Scan for the cell matching the given text and deliver its (X, Y) coordinate at center. 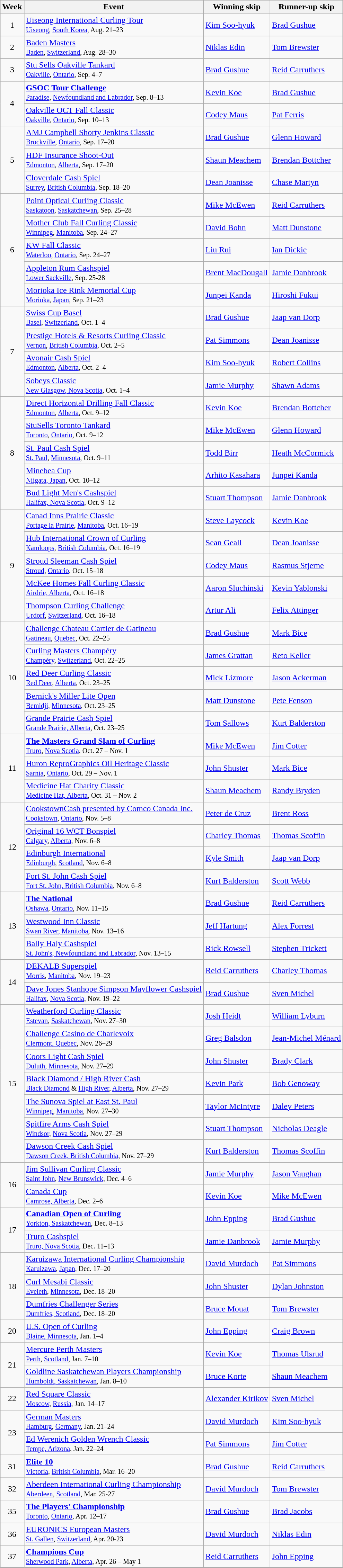
Craig Brown (306, 1331)
Liu Rui (237, 250)
German Masters Hamburg, Germany, Jan. 21–24 (114, 1422)
Shawn Adams (306, 385)
Bob Genoway (306, 1084)
Avonair Cash Spiel Edmonton, Alberta, Oct. 2–4 (114, 363)
Prestige Hotels & Resorts Curling Classic Vernon, British Columbia, Oct. 2–5 (114, 340)
HDF Insurance Shoot-Out Edmonton, Alberta, Sep. 17–20 (114, 160)
Minebea Cup Niigata, Japan, Oct. 10–12 (114, 475)
Jason Ackerman (306, 678)
Direct Horizontal Drilling Fall Classic Edmonton, Alberta, Oct. 9–12 (114, 408)
Baden Masters Baden, Switzerland, Aug. 28–30 (114, 47)
Rasmus Stjerne (306, 565)
Appleton Rum Cashspiel Lower Sackville, Sep. 25-28 (114, 272)
22 (12, 1399)
Fort St. John Cash Spiel Fort St. John, British Columbia, Nov. 6–8 (114, 881)
Nicholas Deagle (306, 1129)
David Bohn (237, 227)
Champions Cup Sherwood Park, Alberta, Apr. 26 – May 1 (114, 1557)
GSOC Tour Challenge Paradise, Newfoundland and Labrador, Sep. 8–13 (114, 92)
Event (114, 7)
Morioka Ice Rink Memorial Cup Morioka, Japan, Sep. 21–23 (114, 295)
Winning skip (237, 7)
4 (12, 104)
Karuizawa International Curling Championship Karuizawa, Japan, Dec. 17–20 (114, 1264)
Sean Geall (237, 543)
Bernick's Miller Lite Open Bemidji, Minnesota, Oct. 23–25 (114, 701)
5 (12, 160)
DEKALB Superspiel Morris, Manitoba, Nov. 19–23 (114, 971)
St. Paul Cash Spiel St. Paul, Minnesota, Oct. 9–11 (114, 453)
Taylor McIntyre (237, 1106)
13 (12, 926)
Challenge Casino de Charlevoix Clermont, Quebec, Nov. 26–29 (114, 1039)
Mother Club Fall Curling Classic Winnipeg, Manitoba, Sep. 24–27 (114, 227)
18 (12, 1286)
Medicine Hat Charity Classic Medicine Hat, Alberta, Oct. 31 – Nov. 2 (114, 791)
1 (12, 25)
8 (12, 453)
Greg Balsdon (237, 1039)
Aaron Sluchinski (237, 588)
Mercure Perth Masters Perth, Scotland, Jan. 7–10 (114, 1354)
17 (12, 1230)
Curl Mesabi Classic Eveleth, Minnesota, Dec. 18–20 (114, 1286)
Brady Clark (306, 1061)
Challenge Chateau Cartier de Gatineau Gatineau, Quebec, Oct. 22–25 (114, 633)
Arhito Kasahara (237, 475)
Coors Light Cash Spiel Duluth, Minnesota, Nov. 27–29 (114, 1061)
Week (12, 7)
The National Oshawa, Ontario, Nov. 11–15 (114, 903)
Pete Fenson (306, 701)
37 (12, 1557)
Dumfries Challenger Series Dumfries, Scotland, Dec. 18–20 (114, 1309)
Truro Cashspiel Truro, Nova Scotia, Dec. 11–13 (114, 1241)
21 (12, 1365)
Kevin Yablonski (306, 588)
Chase Martyn (306, 182)
Bruce Korte (237, 1377)
Original 16 WCT Bonspiel Calgary, Alberta, Nov. 6–8 (114, 836)
Bally Haly Cashspiel St. John's, Newfoundland and Labrador, Nov. 13–15 (114, 948)
The Masters Grand Slam of Curling Truro, Nova Scotia, Oct. 27 – Nov. 1 (114, 746)
Mick Lizmore (237, 678)
Reto Keller (306, 656)
35 (12, 1512)
James Grattan (237, 656)
Huron ReproGraphics Oil Heritage Classic Sarnia, Ontario, Oct. 29 – Nov. 1 (114, 768)
Steve Laycock (237, 520)
14 (12, 982)
Artur Ali (237, 610)
Runner-up skip (306, 7)
Aberdeen International Curling ChampionshipAberdeen, Scotland, Mar. 25-27 (114, 1489)
The Players' Championship Toronto, Ontario, Apr. 12–17 (114, 1512)
Edinburgh International Edinburgh, Scotland, Nov. 6–8 (114, 858)
Hub International Crown of Curling Kamloops, British Columbia, Oct. 16–19 (114, 543)
Red Square Classic Moscow, Russia, Jan. 14–17 (114, 1399)
Uiseong International Curling Tour Uiseong, South Korea, Aug. 21–23 (114, 25)
Stu Sells Oakville Tankard Oakville, Ontario, Sep. 4–7 (114, 70)
31 (12, 1467)
KW Fall Classic Waterloo, Ontario, Sep. 24–27 (114, 250)
Stroud Sleeman Cash Spiel Stroud, Ontario, Oct. 15–18 (114, 565)
2 (12, 47)
Goldline Saskatchewan Players Championship Humboldt, Saskatchewan, Jan. 8–10 (114, 1377)
Sobeys Classic New Glasgow, Nova Scotia, Oct. 1–4 (114, 385)
Randy Bryden (306, 791)
36 (12, 1534)
Oakville OCT Fall Classic Oakville, Ontario, Sep. 10–13 (114, 115)
CookstownCash presented by Comco Canada Inc. Cookstown, Ontario, Nov. 5–8 (114, 813)
Red Deer Curling Classic Red Deer, Alberta, Oct. 23–25 (114, 678)
McKee Homes Fall Curling Classic Airdrie, Alberta, Oct. 16–18 (114, 588)
9 (12, 565)
Heath McCormick (306, 453)
Westwood Inn Classic Swan River, Manitoba, Nov. 13–16 (114, 926)
Jason Vaughan (306, 1174)
Canadian Open of Curling Yorkton, Saskatchewan, Dec. 8–13 (114, 1219)
Elite 10 Victoria, British Columbia, Mar. 16–20 (114, 1467)
Curling Masters Champéry Champéry, Switzerland, Oct. 22–25 (114, 656)
Hiroshi Fukui (306, 295)
Point Optical Curling Classic Saskatoon, Saskatchewan, Sep. 25–28 (114, 205)
Robert Collins (306, 363)
Thompson Curling Challenge Urdorf, Switzerland, Oct. 16–18 (114, 610)
Josh Heidt (237, 1016)
Brent MacDougall (237, 272)
Jeff Hartung (237, 926)
The Sunova Spiel at East St. Paul Winnipeg, Manitoba, Nov. 27–30 (114, 1106)
Canad Inns Prairie Classic Portage la Prairie, Manitoba, Oct. 16–19 (114, 520)
Bud Light Men's Cashspiel Halifax, Nova Scotia, Oct. 9–12 (114, 498)
AMJ Campbell Shorty Jenkins Classic Brockville, Ontario, Sep. 17–20 (114, 137)
Kevin Park (237, 1084)
7 (12, 351)
Ian Dickie (306, 250)
12 (12, 847)
3 (12, 70)
20 (12, 1331)
Daley Peters (306, 1106)
11 (12, 768)
Weatherford Curling Classic Estevan, Saskatchewan, Nov. 27–30 (114, 1016)
Kyle Smith (237, 858)
Pat Ferris (306, 115)
Spitfire Arms Cash Spiel Windsor, Nova Scotia, Nov. 27–29 (114, 1129)
Dave Jones Stanhope Simpson Mayflower Cashspiel Halifax, Nova Scotia, Nov. 19–22 (114, 993)
Rick Rowsell (237, 948)
Alexander Kirikov (237, 1399)
23 (12, 1433)
Scott Webb (306, 881)
Cloverdale Cash Spiel Surrey, British Columbia, Sep. 18–20 (114, 182)
Jim Sullivan Curling Classic Saint John, New Brunswick, Dec. 4–6 (114, 1174)
Jean-Michel Ménard (306, 1039)
Canada Cup Camrose, Alberta, Dec. 2–6 (114, 1196)
Alex Forrest (306, 926)
EURONICS European MastersSt. Gallen, Switzerland, Apr. 20-23 (114, 1534)
Brent Ross (306, 813)
15 (12, 1084)
Todd Birr (237, 453)
Stephen Trickett (306, 948)
Brad Jacobs (306, 1512)
William Lyburn (306, 1016)
Dawson Creek Cash Spiel Dawson Creek, British Columbia, Nov. 27–29 (114, 1151)
StuSells Toronto Tankard Toronto, Ontario, Oct. 9–12 (114, 430)
Swiss Cup Basel Basel, Switzerland, Oct. 1–4 (114, 318)
Tom Sallows (237, 723)
Dylan Johnston (306, 1286)
32 (12, 1489)
Peter de Cruz (237, 813)
16 (12, 1185)
10 (12, 678)
Ed Werenich Golden Wrench Classic Tempe, Arizona, Jan. 22–24 (114, 1444)
Thomas Ulsrud (306, 1354)
Black Diamond / High River Cash Black Diamond & High River, Alberta, Nov. 27–29 (114, 1084)
Bruce Mouat (237, 1309)
Grande Prairie Cash Spiel Grande Prairie, Alberta, Oct. 23–25 (114, 723)
Felix Attinger (306, 610)
6 (12, 250)
U.S. Open of Curling Blaine, Minnesota, Jan. 1–4 (114, 1331)
